Return the (X, Y) coordinate for the center point of the cell that contains the specified text.  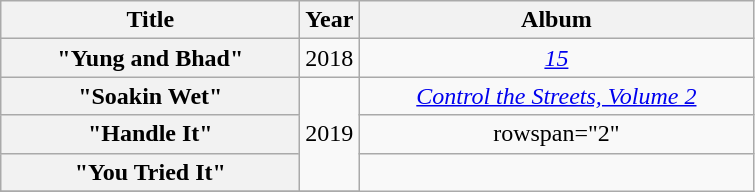
"Soakin Wet" (150, 96)
"Handle It" (150, 134)
2019 (330, 134)
"Yung and Bhad" (150, 58)
Title (150, 20)
Year (330, 20)
Control the Streets, Volume 2 (556, 96)
"You Tried It" (150, 172)
Album (556, 20)
2018 (330, 58)
15 (556, 58)
rowspan="2" (556, 134)
